Pinpoint the cell where the given text exists, returning its (X, Y) midpoint coordinate. 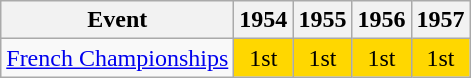
1954 (264, 20)
French Championships (118, 58)
1955 (322, 20)
1957 (440, 20)
Event (118, 20)
1956 (382, 20)
